Extract the [x, y] coordinate from the center of the cell holding the provided text.  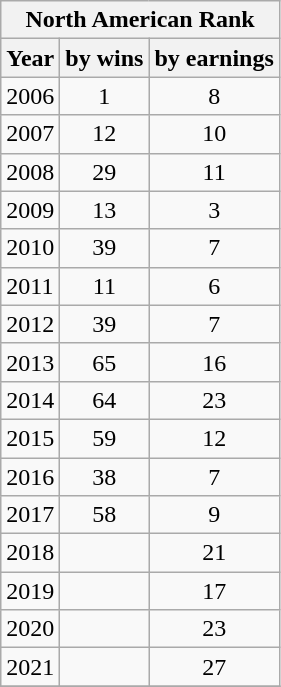
13 [104, 210]
Year [30, 58]
17 [214, 591]
21 [214, 553]
64 [104, 400]
2013 [30, 362]
16 [214, 362]
2008 [30, 172]
9 [214, 515]
2011 [30, 286]
38 [104, 477]
10 [214, 134]
2019 [30, 591]
by wins [104, 58]
2012 [30, 324]
2015 [30, 438]
2006 [30, 96]
2018 [30, 553]
3 [214, 210]
59 [104, 438]
8 [214, 96]
2016 [30, 477]
2007 [30, 134]
by earnings [214, 58]
2009 [30, 210]
58 [104, 515]
6 [214, 286]
65 [104, 362]
2014 [30, 400]
1 [104, 96]
North American Rank [140, 20]
2010 [30, 248]
29 [104, 172]
2017 [30, 515]
2020 [30, 629]
27 [214, 667]
2021 [30, 667]
